Provide the [X, Y] coordinate of the cell's center where the given text is located.  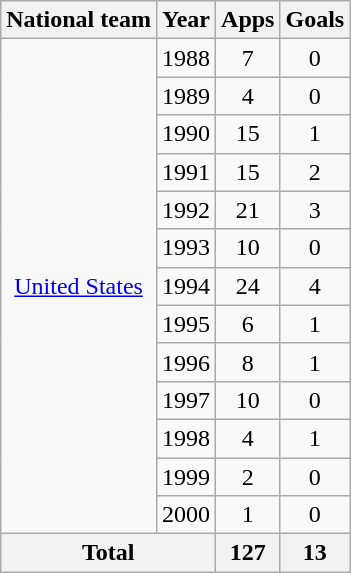
1998 [186, 438]
1997 [186, 400]
1991 [186, 172]
United States [79, 286]
3 [315, 210]
Year [186, 20]
1996 [186, 362]
Goals [315, 20]
1992 [186, 210]
1990 [186, 134]
1994 [186, 286]
Total [108, 553]
13 [315, 553]
1995 [186, 324]
National team [79, 20]
6 [248, 324]
7 [248, 58]
1999 [186, 477]
1988 [186, 58]
1989 [186, 96]
8 [248, 362]
127 [248, 553]
Apps [248, 20]
1993 [186, 248]
2000 [186, 515]
24 [248, 286]
21 [248, 210]
